Provide the [X, Y] coordinate of the cell's center where the given text is located.  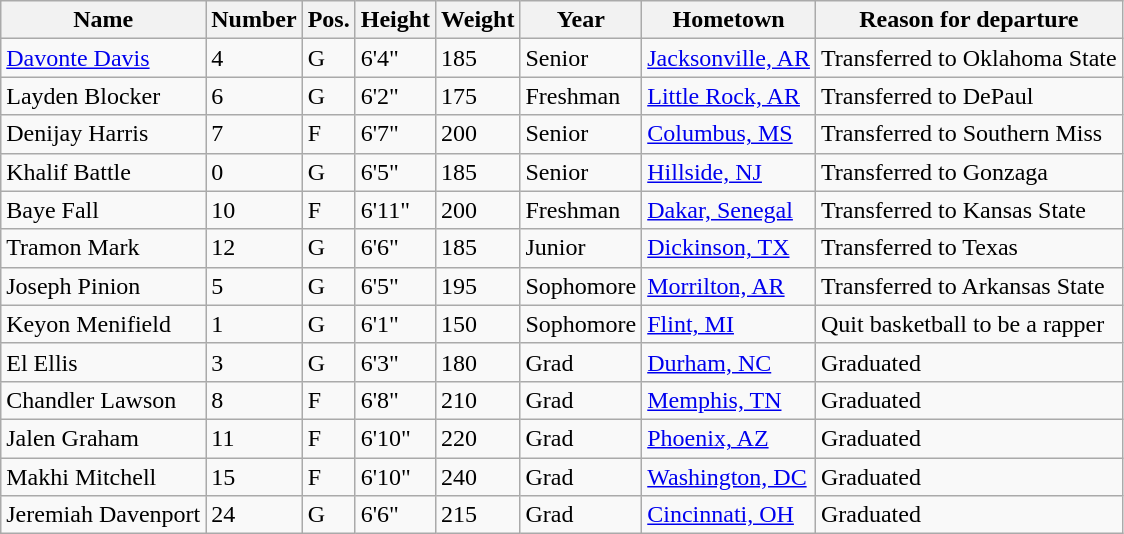
Chandler Lawson [104, 400]
6'4" [395, 58]
12 [254, 248]
0 [254, 172]
6'1" [395, 324]
Davonte Davis [104, 58]
Quit basketball to be a rapper [968, 324]
175 [478, 96]
6'11" [395, 210]
Makhi Mitchell [104, 477]
Phoenix, AZ [729, 438]
Dickinson, TX [729, 248]
5 [254, 286]
Morrilton, AR [729, 286]
Keyon Menifield [104, 324]
210 [478, 400]
Hillside, NJ [729, 172]
Number [254, 20]
Name [104, 20]
6 [254, 96]
Hometown [729, 20]
Year [581, 20]
Washington, DC [729, 477]
24 [254, 515]
3 [254, 362]
6'2" [395, 96]
Flint, MI [729, 324]
Memphis, TN [729, 400]
Transferred to Southern Miss [968, 134]
Transferred to Arkansas State [968, 286]
8 [254, 400]
7 [254, 134]
Baye Fall [104, 210]
Jeremiah Davenport [104, 515]
10 [254, 210]
Junior [581, 248]
Jacksonville, AR [729, 58]
Transferred to Gonzaga [968, 172]
El Ellis [104, 362]
1 [254, 324]
Pos. [328, 20]
Little Rock, AR [729, 96]
Weight [478, 20]
Khalif Battle [104, 172]
195 [478, 286]
Transferred to Texas [968, 248]
Dakar, Senegal [729, 210]
15 [254, 477]
Joseph Pinion [104, 286]
Height [395, 20]
6'7" [395, 134]
Transferred to Kansas State [968, 210]
Cincinnati, OH [729, 515]
11 [254, 438]
Columbus, MS [729, 134]
6'3" [395, 362]
Durham, NC [729, 362]
Layden Blocker [104, 96]
Denijay Harris [104, 134]
Jalen Graham [104, 438]
6'8" [395, 400]
4 [254, 58]
Transferred to Oklahoma State [968, 58]
215 [478, 515]
150 [478, 324]
Transferred to DePaul [968, 96]
220 [478, 438]
Tramon Mark [104, 248]
240 [478, 477]
Reason for departure [968, 20]
180 [478, 362]
